Provide the (x, y) coordinate of the cell's center where the given text is located.  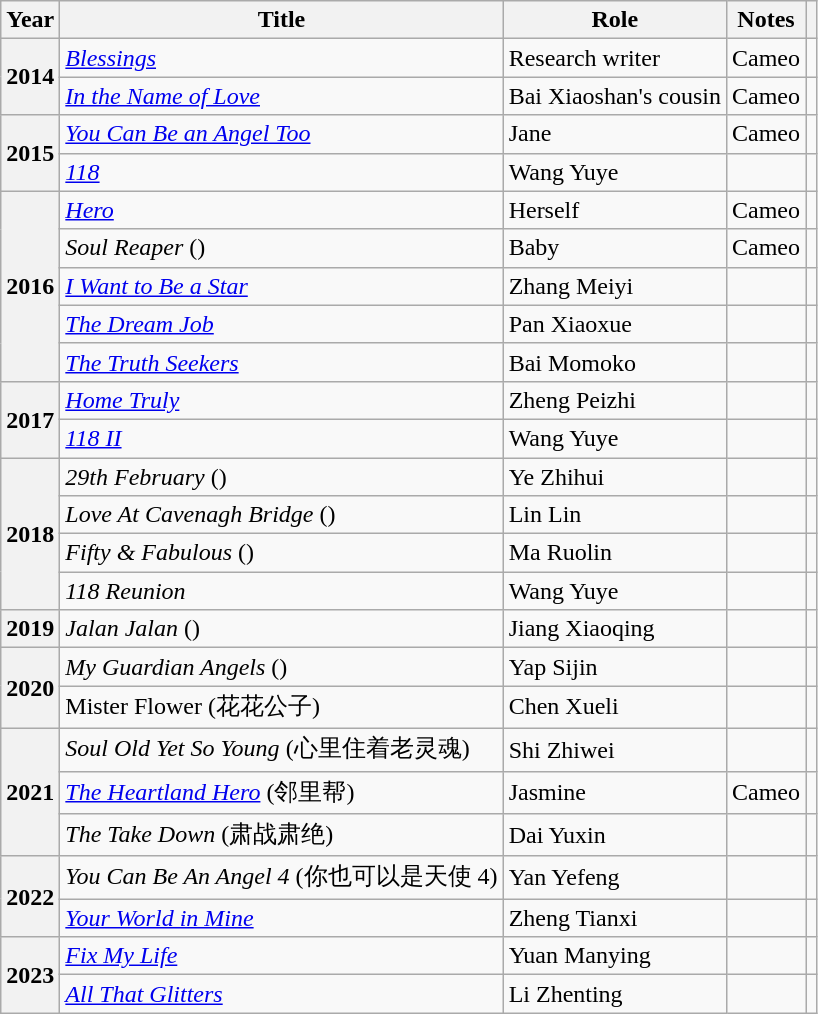
Yuan Manying (614, 956)
2018 (30, 534)
I Want to Be a Star (282, 286)
2022 (30, 896)
Fifty & Fabulous () (282, 553)
Jasmine (614, 792)
118 II (282, 438)
Herself (614, 210)
2021 (30, 792)
2020 (30, 688)
Hero (282, 210)
The Dream Job (282, 324)
Love At Cavenagh Bridge () (282, 515)
Yap Sijin (614, 667)
Fix My Life (282, 956)
Yan Yefeng (614, 878)
Blessings (282, 58)
Zhang Meiyi (614, 286)
You Can Be an Angel Too (282, 134)
Year (30, 20)
Mister Flower (花花公子) (282, 708)
29th February () (282, 477)
In the Name of Love (282, 96)
2017 (30, 419)
2019 (30, 629)
Ye Zhihui (614, 477)
Lin Lin (614, 515)
2014 (30, 77)
Jiang Xiaoqing (614, 629)
You Can Be An Angel 4 (你也可以是天使 4) (282, 878)
My Guardian Angels () (282, 667)
Soul Reaper () (282, 248)
Notes (766, 20)
Your World in Mine (282, 918)
Role (614, 20)
Pan Xiaoxue (614, 324)
Chen Xueli (614, 708)
2016 (30, 286)
Bai Xiaoshan's cousin (614, 96)
2023 (30, 975)
Baby (614, 248)
Jalan Jalan () (282, 629)
Home Truly (282, 400)
The Take Down (肃战肃绝) (282, 836)
Jane (614, 134)
Li Zhenting (614, 994)
Bai Momoko (614, 362)
All That Glitters (282, 994)
Title (282, 20)
118 Reunion (282, 591)
Research writer (614, 58)
The Heartland Hero (邻里帮) (282, 792)
Ma Ruolin (614, 553)
Zheng Peizhi (614, 400)
The Truth Seekers (282, 362)
Shi Zhiwei (614, 750)
Zheng Tianxi (614, 918)
Dai Yuxin (614, 836)
Soul Old Yet So Young (心里住着老灵魂) (282, 750)
118 (282, 172)
2015 (30, 153)
